Provide the [X, Y] coordinate of the cell's center where the given text is located.  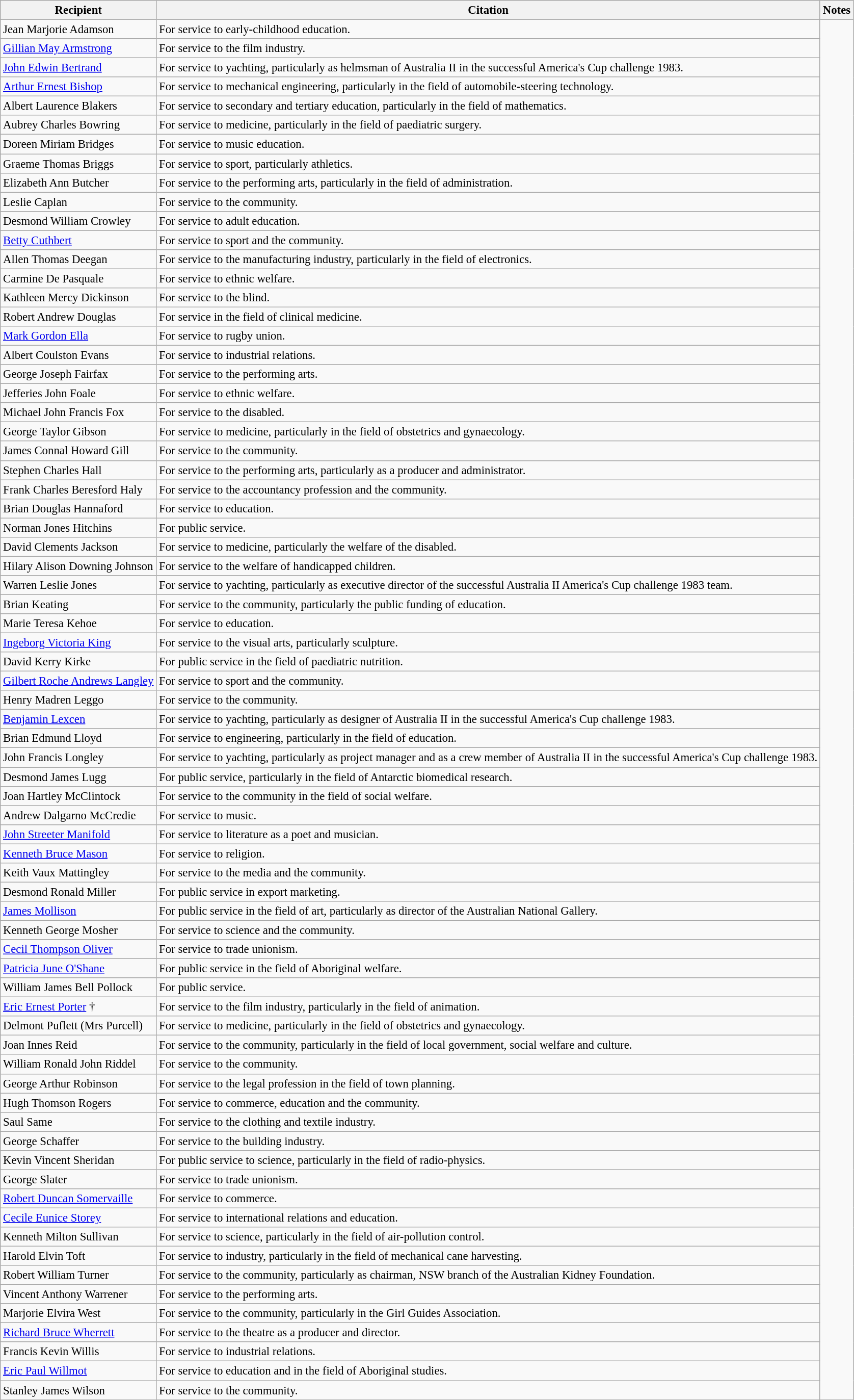
Betty Cuthbert [78, 240]
For public service in the field of art, particularly as director of the Australian National Gallery. [488, 911]
Patricia June O'Shane [78, 969]
James Connal Howard Gill [78, 451]
Robert Andrew Douglas [78, 317]
For service to music. [488, 815]
For service to education and in the field of Aboriginal studies. [488, 1371]
Brian Douglas Hannaford [78, 508]
Elizabeth Ann Butcher [78, 183]
Albert Coulston Evans [78, 355]
For service to commerce, education and the community. [488, 1103]
For service to literature as a poet and musician. [488, 834]
Harold Elvin Toft [78, 1256]
Notes [837, 10]
Joan Innes Reid [78, 1045]
For service to the blind. [488, 298]
For service to the community in the field of social welfare. [488, 796]
Keith Vaux Mattingley [78, 873]
For service to the legal profession in the field of town planning. [488, 1083]
For service to industry, particularly in the field of mechanical cane harvesting. [488, 1256]
Kenneth George Mosher [78, 930]
For service to the performing arts, particularly as a producer and administrator. [488, 470]
Albert Laurence Blakers [78, 106]
Warren Leslie Jones [78, 585]
Brian Edmund Lloyd [78, 739]
For service to commerce. [488, 1199]
Vincent Anthony Warrener [78, 1294]
For service to science, particularly in the field of air-pollution control. [488, 1237]
Andrew Dalgarno McCredie [78, 815]
Gillian May Armstrong [78, 48]
For service to adult education. [488, 221]
George Schaffer [78, 1141]
David Kerry Kirke [78, 662]
For service to science and the community. [488, 930]
For service to early-childhood education. [488, 30]
For public service to science, particularly in the field of radio-physics. [488, 1160]
Mark Gordon Ella [78, 336]
John Edwin Bertrand [78, 68]
Carmine De Pasquale [78, 278]
For service to engineering, particularly in the field of education. [488, 739]
For service to the manufacturing industry, particularly in the field of electronics. [488, 260]
Delmont Puflett (Mrs Purcell) [78, 1026]
Norman Jones Hitchins [78, 528]
For service to the clothing and textile industry. [488, 1122]
For service to the accountancy profession and the community. [488, 489]
Aubrey Charles Bowring [78, 125]
For service in the field of clinical medicine. [488, 317]
For public service in the field of paediatric nutrition. [488, 662]
John Francis Longley [78, 758]
For public service in export marketing. [488, 892]
Francis Kevin Willis [78, 1352]
For service to the film industry. [488, 48]
Kenneth Milton Sullivan [78, 1237]
Arthur Ernest Bishop [78, 87]
William James Bell Pollock [78, 988]
For service to rugby union. [488, 336]
Jean Marjorie Adamson [78, 30]
Brian Keating [78, 604]
For service to secondary and tertiary education, particularly in the field of mathematics. [488, 106]
For service to mechanical engineering, particularly in the field of automobile-steering technology. [488, 87]
For service to the theatre as a producer and director. [488, 1333]
Kevin Vincent Sheridan [78, 1160]
Hugh Thomson Rogers [78, 1103]
Desmond William Crowley [78, 221]
Hilary Alison Downing Johnson [78, 566]
George Arthur Robinson [78, 1083]
Frank Charles Beresford Haly [78, 489]
Recipient [78, 10]
William Ronald John Riddel [78, 1065]
For service to the community, particularly as chairman, NSW branch of the Australian Kidney Foundation. [488, 1275]
Leslie Caplan [78, 202]
Marjorie Elvira West [78, 1313]
For service to music education. [488, 144]
For public service in the field of Aboriginal welfare. [488, 969]
George Slater [78, 1179]
Saul Same [78, 1122]
For service to the performing arts, particularly in the field of administration. [488, 183]
Marie Teresa Kehoe [78, 624]
John Streeter Manifold [78, 834]
For service to the visual arts, particularly sculpture. [488, 643]
For service to the community, particularly in the Girl Guides Association. [488, 1313]
David Clements Jackson [78, 547]
For service to medicine, particularly the welfare of the disabled. [488, 547]
Citation [488, 10]
Kenneth Bruce Mason [78, 853]
Desmond Ronald Miller [78, 892]
For service to the film industry, particularly in the field of animation. [488, 1007]
Gilbert Roche Andrews Langley [78, 681]
For service to yachting, particularly as helmsman of Australia II in the successful America's Cup challenge 1983. [488, 68]
Doreen Miriam Bridges [78, 144]
Joan Hartley McClintock [78, 796]
George Joseph Fairfax [78, 374]
Allen Thomas Deegan [78, 260]
Ingeborg Victoria King [78, 643]
Robert Duncan Somervaille [78, 1199]
Stanley James Wilson [78, 1390]
For service to the community, particularly in the field of local government, social welfare and culture. [488, 1045]
For service to yachting, particularly as designer of Australia II in the successful America's Cup challenge 1983. [488, 719]
For service to the building industry. [488, 1141]
Graeme Thomas Briggs [78, 164]
For service to the welfare of handicapped children. [488, 566]
Desmond James Lugg [78, 777]
Henry Madren Leggo [78, 700]
For service to medicine, particularly in the field of paediatric surgery. [488, 125]
For service to yachting, particularly as project manager and as a crew member of Australia II in the successful America's Cup challenge 1983. [488, 758]
James Mollison [78, 911]
Cecil Thompson Oliver [78, 949]
For service to international relations and education. [488, 1217]
For service to yachting, particularly as executive director of the successful Australia II America's Cup challenge 1983 team. [488, 585]
For service to the community, particularly the public funding of education. [488, 604]
Cecile Eunice Storey [78, 1217]
George Taylor Gibson [78, 432]
Benjamin Lexcen [78, 719]
For service to the media and the community. [488, 873]
Richard Bruce Wherrett [78, 1333]
Eric Paul Willmot [78, 1371]
Jefferies John Foale [78, 394]
For public service, particularly in the field of Antarctic biomedical research. [488, 777]
Stephen Charles Hall [78, 470]
For service to the disabled. [488, 412]
For service to religion. [488, 853]
Robert William Turner [78, 1275]
For service to sport, particularly athletics. [488, 164]
Eric Ernest Porter † [78, 1007]
Kathleen Mercy Dickinson [78, 298]
Michael John Francis Fox [78, 412]
